Scan for the cell matching the given text and deliver its (X, Y) coordinate at center. 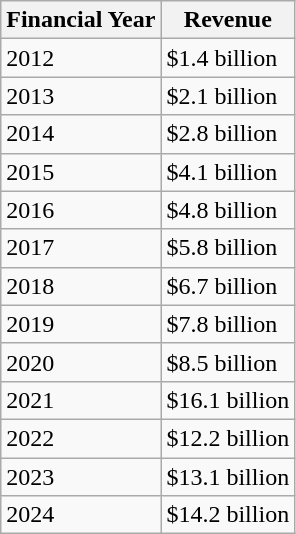
$7.8 billion (228, 324)
$13.1 billion (228, 477)
2012 (81, 58)
$2.1 billion (228, 96)
2016 (81, 210)
$14.2 billion (228, 515)
2018 (81, 286)
2019 (81, 324)
2014 (81, 134)
2017 (81, 248)
2021 (81, 400)
$12.2 billion (228, 438)
2024 (81, 515)
2020 (81, 362)
$5.8 billion (228, 248)
2023 (81, 477)
$4.1 billion (228, 172)
$16.1 billion (228, 400)
$6.7 billion (228, 286)
2015 (81, 172)
2013 (81, 96)
Revenue (228, 20)
2022 (81, 438)
$1.4 billion (228, 58)
Financial Year (81, 20)
$4.8 billion (228, 210)
$8.5 billion (228, 362)
$2.8 billion (228, 134)
